Scan for the cell matching the given text and deliver its (x, y) coordinate at center. 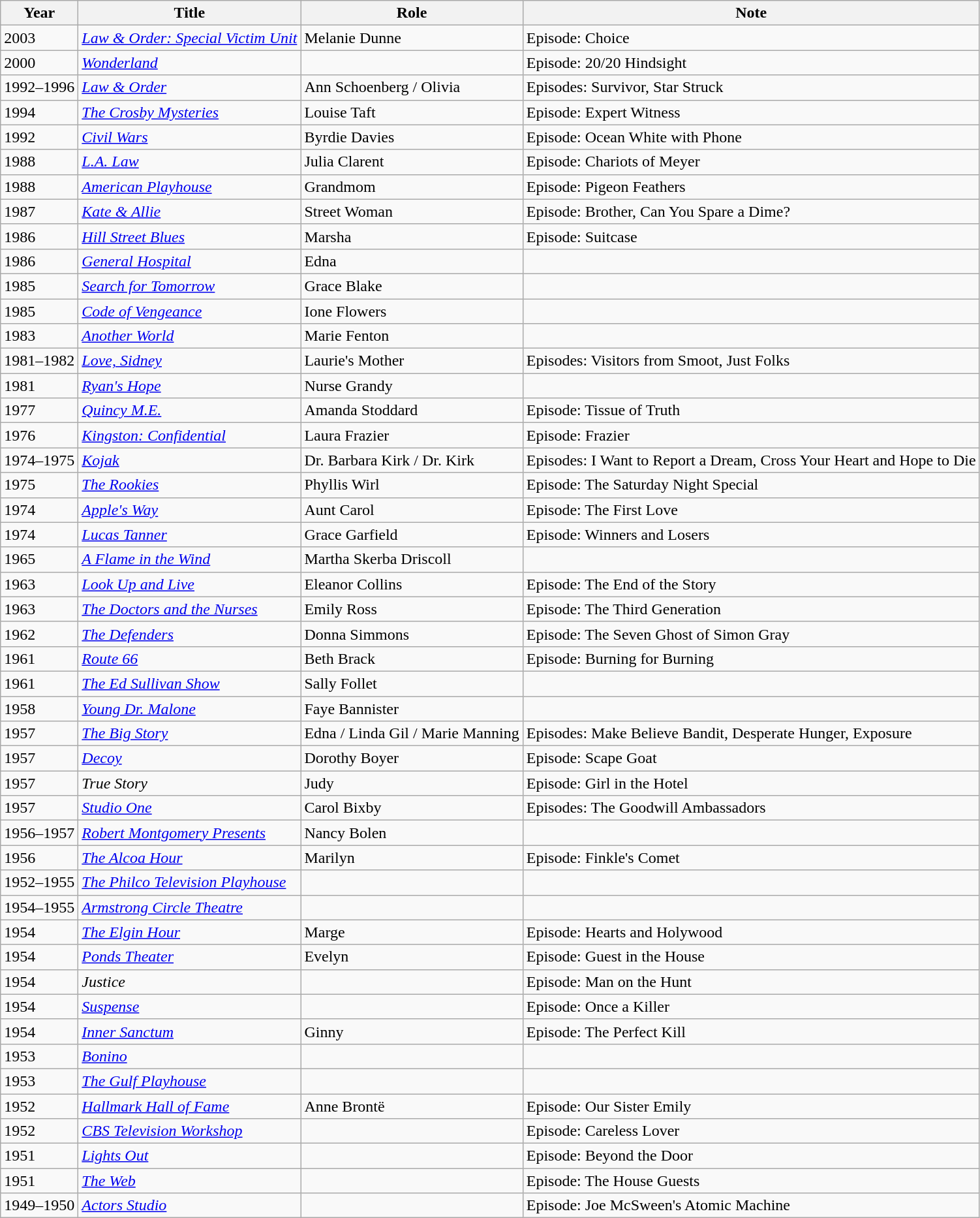
Episode: Ocean White with Phone (751, 137)
2000 (39, 63)
Marilyn (412, 858)
Love, Sidney (189, 361)
Ponds Theater (189, 957)
The Philco Television Playhouse (189, 882)
Nancy Bolen (412, 833)
Amanda Stoddard (412, 411)
Robert Montgomery Presents (189, 833)
Episode: The Third Generation (751, 609)
Edna / Linda Gil / Marie Manning (412, 734)
Kate & Allie (189, 211)
Episode: Girl in the Hotel (751, 783)
1994 (39, 112)
Grace Garfield (412, 535)
Donna Simmons (412, 634)
Kojak (189, 460)
Ann Schoenberg / Olivia (412, 87)
Hallmark Hall of Fame (189, 1106)
A Flame in the Wind (189, 559)
Episode: Hearts and Holywood (751, 932)
1965 (39, 559)
Beth Brack (412, 659)
Young Dr. Malone (189, 708)
The Web (189, 1181)
Hill Street Blues (189, 236)
Byrdie Davies (412, 137)
Ginny (412, 1031)
2003 (39, 38)
1949–1950 (39, 1206)
Marge (412, 932)
General Hospital (189, 261)
1954–1955 (39, 907)
Judy (412, 783)
Sally Follet (412, 683)
1962 (39, 634)
Episode: Once a Killer (751, 1007)
Episode: The End of the Story (751, 584)
Faye Bannister (412, 708)
1977 (39, 411)
Marie Fenton (412, 336)
Episode: Scape Goat (751, 758)
Role (412, 13)
Justice (189, 982)
Episode: The First Love (751, 510)
Episode: Beyond the Door (751, 1156)
Carol Bixby (412, 808)
American Playhouse (189, 187)
1987 (39, 211)
Episode: Tissue of Truth (751, 411)
Kingston: Confidential (189, 435)
Marsha (412, 236)
Law & Order: Special Victim Unit (189, 38)
Street Woman (412, 211)
Louise Taft (412, 112)
Episode: Suitcase (751, 236)
Actors Studio (189, 1206)
Ione Flowers (412, 311)
The Crosby Mysteries (189, 112)
Episodes: Visitors from Smoot, Just Folks (751, 361)
Grace Blake (412, 286)
1975 (39, 485)
Episode: Expert Witness (751, 112)
Episodes: The Goodwill Ambassadors (751, 808)
Ryan's Hope (189, 386)
Studio One (189, 808)
Nurse Grandy (412, 386)
Decoy (189, 758)
Apple's Way (189, 510)
Search for Tomorrow (189, 286)
Wonderland (189, 63)
Civil Wars (189, 137)
Law & Order (189, 87)
1992–1996 (39, 87)
Anne Brontë (412, 1106)
1981–1982 (39, 361)
CBS Television Workshop (189, 1131)
Suspense (189, 1007)
1974–1975 (39, 460)
Episode: The Seven Ghost of Simon Gray (751, 634)
1983 (39, 336)
Edna (412, 261)
Laura Frazier (412, 435)
The Alcoa Hour (189, 858)
The Doctors and the Nurses (189, 609)
Episodes: Survivor, Star Struck (751, 87)
Aunt Carol (412, 510)
Episode: The Saturday Night Special (751, 485)
Melanie Dunne (412, 38)
The Ed Sullivan Show (189, 683)
Episode: Guest in the House (751, 957)
The Defenders (189, 634)
Phyllis Wirl (412, 485)
Episode: Chariots of Meyer (751, 162)
Look Up and Live (189, 584)
Episode: Frazier (751, 435)
1956–1957 (39, 833)
The Big Story (189, 734)
Lights Out (189, 1156)
Episode: Burning for Burning (751, 659)
The Rookies (189, 485)
Bonino (189, 1056)
Episode: 20/20 Hindsight (751, 63)
Inner Sanctum (189, 1031)
Another World (189, 336)
Dr. Barbara Kirk / Dr. Kirk (412, 460)
1976 (39, 435)
The Gulf Playhouse (189, 1081)
Grandmom (412, 187)
Title (189, 13)
1956 (39, 858)
Martha Skerba Driscoll (412, 559)
Episode: Careless Lover (751, 1131)
Lucas Tanner (189, 535)
1952–1955 (39, 882)
Episodes: Make Believe Bandit, Desperate Hunger, Exposure (751, 734)
Eleanor Collins (412, 584)
Emily Ross (412, 609)
Quincy M.E. (189, 411)
True Story (189, 783)
Armstrong Circle Theatre (189, 907)
Evelyn (412, 957)
Episode: Brother, Can You Spare a Dime? (751, 211)
1981 (39, 386)
1992 (39, 137)
Episode: Man on the Hunt (751, 982)
Episode: Winners and Losers (751, 535)
Episode: Choice (751, 38)
Note (751, 13)
Episode: Finkle's Comet (751, 858)
Episode: Pigeon Feathers (751, 187)
The Elgin Hour (189, 932)
Code of Vengeance (189, 311)
Episodes: I Want to Report a Dream, Cross Your Heart and Hope to Die (751, 460)
Episode: Our Sister Emily (751, 1106)
Julia Clarent (412, 162)
1958 (39, 708)
Year (39, 13)
Route 66 (189, 659)
Dorothy Boyer (412, 758)
Laurie's Mother (412, 361)
Episode: The Perfect Kill (751, 1031)
Episode: The House Guests (751, 1181)
L.A. Law (189, 162)
Episode: Joe McSween's Atomic Machine (751, 1206)
